For the text-containing cell, return its midpoint in (x, y) coordinate format. 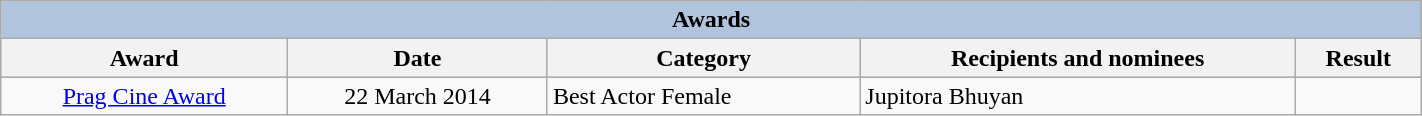
Prag Cine Award (144, 96)
Category (703, 58)
Best Actor Female (703, 96)
Result (1358, 58)
Award (144, 58)
Recipients and nominees (1078, 58)
Jupitora Bhuyan (1078, 96)
Awards (711, 20)
22 March 2014 (418, 96)
Date (418, 58)
